Determine the (x, y) coordinate at the center of the cell enclosing the given text.  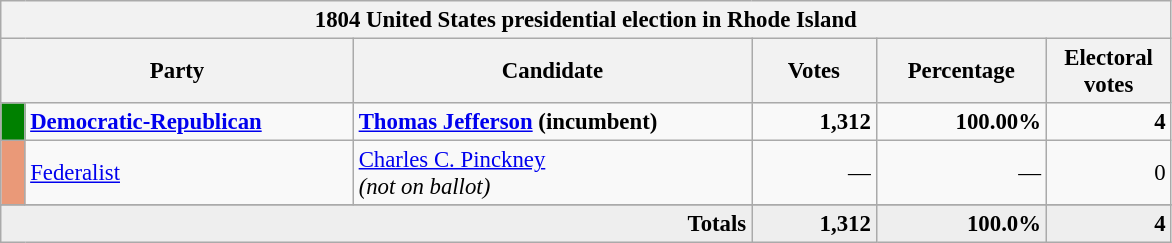
100.00% (961, 122)
Charles C. Pinckney(not on ballot) (552, 174)
Party (178, 72)
Democratic-Republican (189, 122)
1804 United States presidential election in Rhode Island (586, 20)
Votes (814, 72)
Candidate (552, 72)
100.0% (961, 224)
Totals (376, 224)
Electoral votes (1108, 72)
0 (1108, 174)
Federalist (189, 174)
Thomas Jefferson (incumbent) (552, 122)
Percentage (961, 72)
